Locate the cell with the specified text and output its (X, Y) center coordinate. 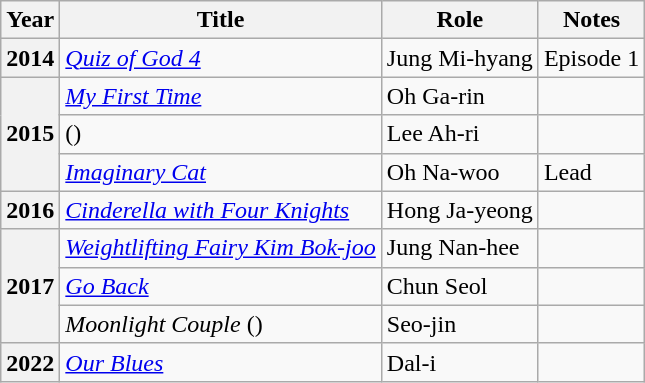
Moonlight Couple () (220, 324)
Oh Na-woo (460, 172)
2017 (30, 286)
Imaginary Cat (220, 172)
2015 (30, 134)
2016 (30, 210)
Jung Mi-hyang (460, 58)
() (220, 134)
2022 (30, 362)
Chun Seol (460, 286)
Title (220, 20)
Year (30, 20)
Our Blues (220, 362)
Lead (591, 172)
Jung Nan-hee (460, 248)
2014 (30, 58)
Quiz of God 4 (220, 58)
Cinderella with Four Knights (220, 210)
Seo-jin (460, 324)
Notes (591, 20)
My First Time (220, 96)
Lee Ah-ri (460, 134)
Hong Ja-yeong (460, 210)
Oh Ga-rin (460, 96)
Role (460, 20)
Episode 1 (591, 58)
Dal-i (460, 362)
Weightlifting Fairy Kim Bok-joo (220, 248)
Go Back (220, 286)
